Identify which cell holds the provided text, then report its [X, Y] central coordinate. 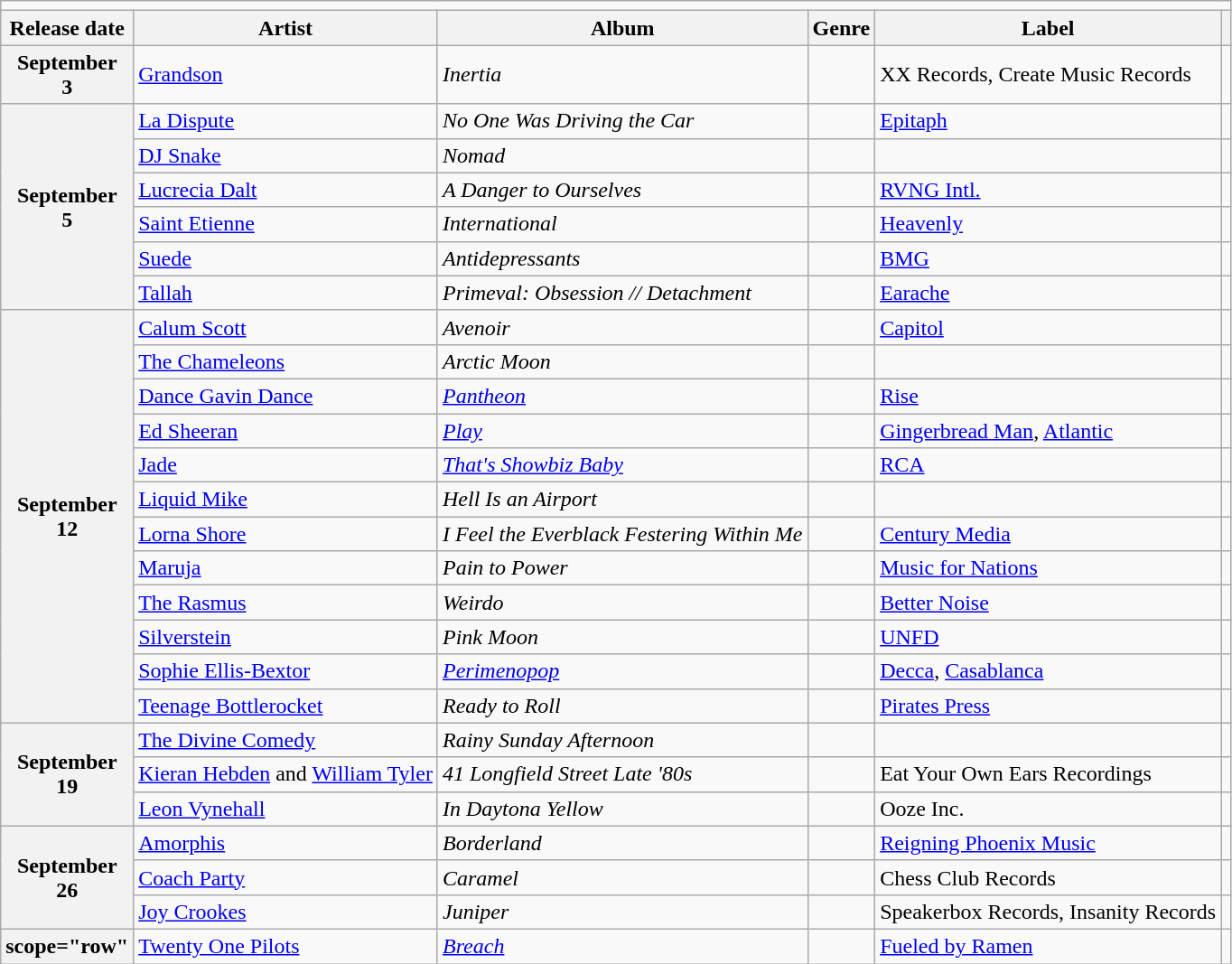
La Dispute [285, 121]
Fueled by Ramen [1048, 946]
Chess Club Records [1048, 877]
Artist [285, 28]
Liquid Mike [285, 500]
Rainy Sunday Afternoon [622, 740]
Lucrecia Dalt [285, 190]
I Feel the Everblack Festering Within Me [622, 534]
Calum Scott [285, 327]
Speakerbox Records, Insanity Records [1048, 912]
Avenoir [622, 327]
September19 [67, 774]
Century Media [1048, 534]
Perimenopop [622, 671]
That's Showbiz Baby [622, 465]
Rise [1048, 396]
Dance Gavin Dance [285, 396]
Sophie Ellis-Bextor [285, 671]
Ed Sheeran [285, 431]
Coach Party [285, 877]
Antidepressants [622, 258]
Album [622, 28]
September3 [67, 74]
Ready to Roll [622, 706]
Hell Is an Airport [622, 500]
RCA [1048, 465]
Grandson [285, 74]
BMG [1048, 258]
Caramel [622, 877]
Suede [285, 258]
No One Was Driving the Car [622, 121]
RVNG Intl. [1048, 190]
Kieran Hebden and William Tyler [285, 774]
September12 [67, 517]
Better Noise [1048, 603]
Reigning Phoenix Music [1048, 843]
XX Records, Create Music Records [1048, 74]
Amorphis [285, 843]
Release date [67, 28]
Saint Etienne [285, 224]
Breach [622, 946]
Label [1048, 28]
Capitol [1048, 327]
The Divine Comedy [285, 740]
Borderland [622, 843]
Eat Your Own Ears Recordings [1048, 774]
Silverstein [285, 637]
Music for Nations [1048, 568]
Tallah [285, 293]
Decca, Casablanca [1048, 671]
Juniper [622, 912]
Inertia [622, 74]
UNFD [1048, 637]
DJ Snake [285, 155]
Leon Vynehall [285, 809]
scope="row" [67, 946]
Joy Crookes [285, 912]
Ooze Inc. [1048, 809]
Pink Moon [622, 637]
Twenty One Pilots [285, 946]
International [622, 224]
Earache [1048, 293]
41 Longfield Street Late '80s [622, 774]
Teenage Bottlerocket [285, 706]
Primeval: Obsession // Detachment [622, 293]
Heavenly [1048, 224]
Lorna Shore [285, 534]
The Rasmus [285, 603]
Epitaph [1048, 121]
Jade [285, 465]
Gingerbread Man, Atlantic [1048, 431]
Play [622, 431]
September5 [67, 207]
Maruja [285, 568]
A Danger to Ourselves [622, 190]
Genre [842, 28]
In Daytona Yellow [622, 809]
Weirdo [622, 603]
Pantheon [622, 396]
The Chameleons [285, 361]
Nomad [622, 155]
September26 [67, 877]
Pain to Power [622, 568]
Pirates Press [1048, 706]
Arctic Moon [622, 361]
